Capture the cell that displays the provided text and extract its [X, Y] central coordinate. 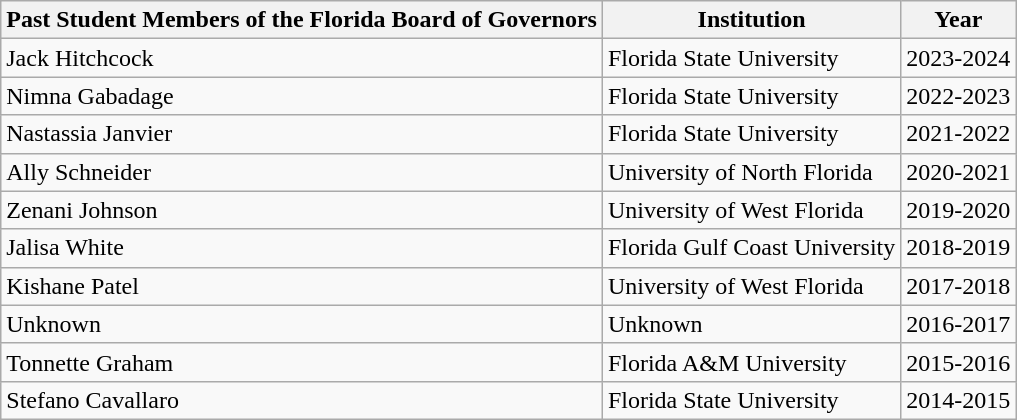
2022-2023 [958, 96]
Nastassia Janvier [302, 134]
2019-2020 [958, 210]
Florida A&M University [751, 362]
Kishane Patel [302, 286]
2015-2016 [958, 362]
2018-2019 [958, 248]
Stefano Cavallaro [302, 400]
2020-2021 [958, 172]
Ally Schneider [302, 172]
2017-2018 [958, 286]
Year [958, 20]
Tonnette Graham [302, 362]
University of North Florida [751, 172]
2023-2024 [958, 58]
Florida Gulf Coast University [751, 248]
Nimna Gabadage [302, 96]
Past Student Members of the Florida Board of Governors [302, 20]
2021-2022 [958, 134]
Jalisa White [302, 248]
Jack Hitchcock [302, 58]
Zenani Johnson [302, 210]
2014-2015 [958, 400]
2016-2017 [958, 324]
Institution [751, 20]
